Scan for the cell matching the given text and deliver its [x, y] coordinate at center. 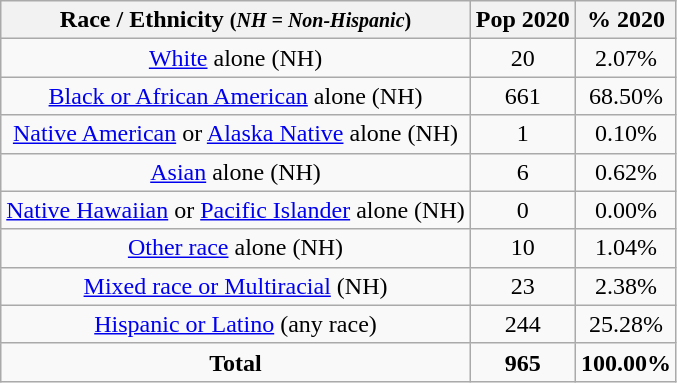
68.50% [626, 96]
23 [522, 286]
Pop 2020 [522, 20]
0 [522, 210]
Black or African American alone (NH) [236, 96]
2.07% [626, 58]
100.00% [626, 362]
6 [522, 172]
Other race alone (NH) [236, 248]
Total [236, 362]
0.10% [626, 134]
% 2020 [626, 20]
1 [522, 134]
Hispanic or Latino (any race) [236, 324]
Mixed race or Multiracial (NH) [236, 286]
244 [522, 324]
10 [522, 248]
Asian alone (NH) [236, 172]
661 [522, 96]
1.04% [626, 248]
0.00% [626, 210]
Race / Ethnicity (NH = Non-Hispanic) [236, 20]
White alone (NH) [236, 58]
20 [522, 58]
965 [522, 362]
2.38% [626, 286]
0.62% [626, 172]
Native Hawaiian or Pacific Islander alone (NH) [236, 210]
Native American or Alaska Native alone (NH) [236, 134]
25.28% [626, 324]
